Locate the cell with the specified text and output its [X, Y] center coordinate. 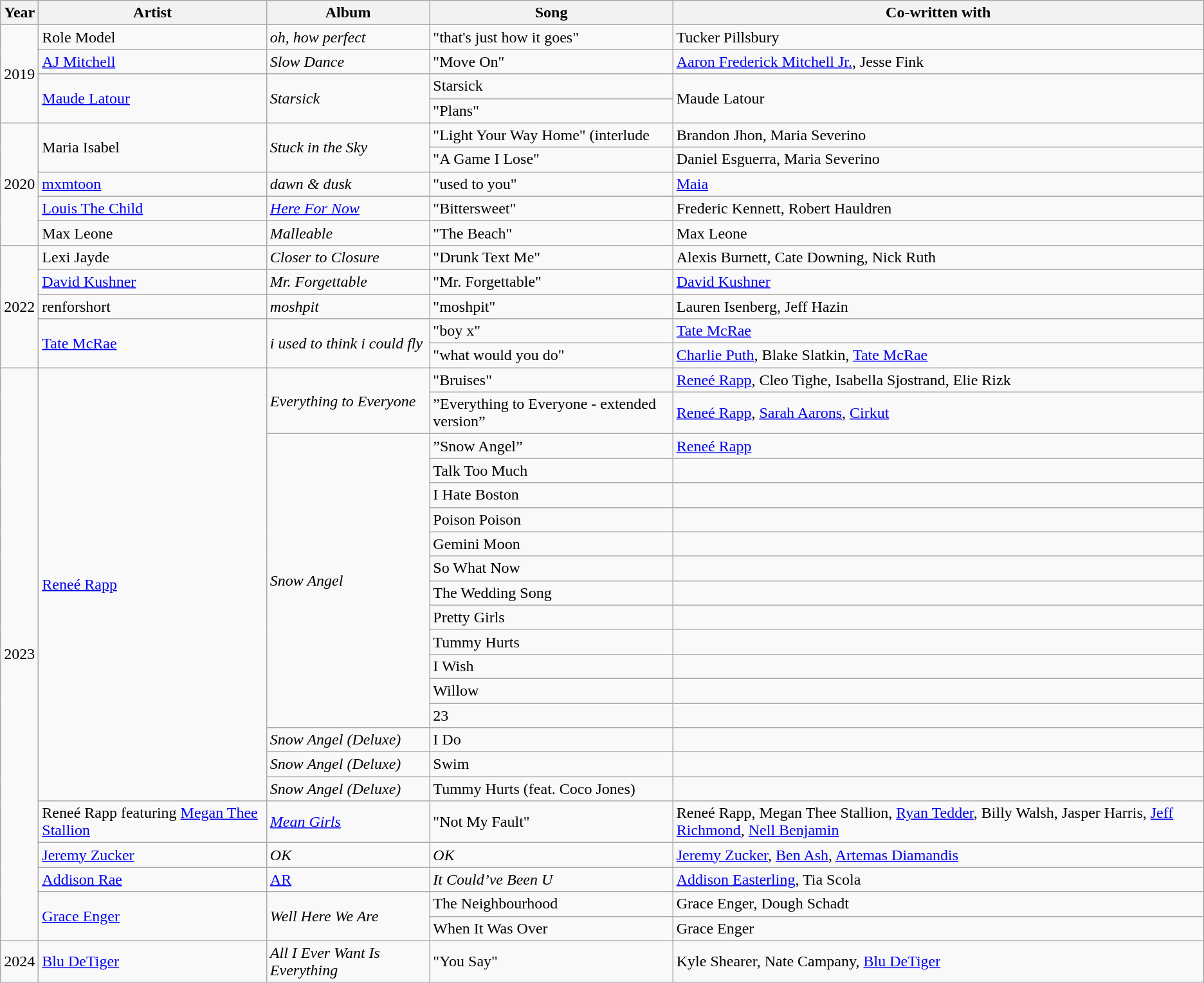
"boy x" [551, 331]
”Everything to Everyone - extended version” [551, 413]
"Mr. Forgettable" [551, 282]
"Bruises" [551, 380]
"Light Your Way Home" (interlude [551, 135]
Reneé Rapp, Megan Thee Stallion, Ryan Tedder, Billy Walsh, Jasper Harris, Jeff Richmond, Nell Benjamin [938, 822]
"that's just how it goes" [551, 37]
Grace Enger, Dough Schadt [938, 904]
"Drunk Text Me" [551, 257]
renforshort [152, 307]
oh, how perfect [348, 37]
2020 [19, 184]
"A Game I Lose" [551, 159]
Lexi Jayde [152, 257]
Song [551, 13]
Closer to Closure [348, 257]
Gemini Moon [551, 544]
Willow [551, 690]
Swim [551, 764]
Charlie Puth, Blake Slatkin, Tate McRae [938, 356]
Everything to Everyone [348, 401]
AR [348, 879]
Tummy Hurts [551, 642]
Maia [938, 184]
Blu DeTiger [152, 962]
Role Model [152, 37]
23 [551, 716]
dawn & dusk [348, 184]
Talk Too Much [551, 471]
Co-written with [938, 13]
Maria Isabel [152, 147]
Here For Now [348, 208]
moshpit [348, 307]
AJ Mitchell [152, 62]
mxmtoon [152, 184]
I Wish [551, 666]
Lauren Isenberg, Jeff Hazin [938, 307]
Reneé Rapp, Sarah Aarons, Cirkut [938, 413]
"Bittersweet" [551, 208]
Tucker Pillsbury [938, 37]
2024 [19, 962]
Slow Dance [348, 62]
"Move On" [551, 62]
"You Say" [551, 962]
Malleable [348, 233]
”Snow Angel” [551, 446]
When It Was Over [551, 928]
Reneé Rapp featuring Megan Thee Stallion [152, 822]
Year [19, 13]
Poison Poison [551, 519]
I Do [551, 740]
Addison Easterling, Tia Scola [938, 879]
I Hate Boston [551, 495]
Aaron Frederick Mitchell Jr., Jesse Fink [938, 62]
Artist [152, 13]
The Neighbourhood [551, 904]
Louis The Child [152, 208]
Mr. Forgettable [348, 282]
"moshpit" [551, 307]
All I Ever Want Is Everything [348, 962]
Well Here We Are [348, 916]
So What Now [551, 568]
Daniel Esguerra, Maria Severino [938, 159]
2022 [19, 306]
i used to think i could fly [348, 343]
Album [348, 13]
2023 [19, 654]
Mean Girls [348, 822]
Jeremy Zucker [152, 855]
Brandon Jhon, Maria Severino [938, 135]
2019 [19, 74]
Addison Rae [152, 879]
Alexis Burnett, Cate Downing, Nick Ruth [938, 257]
"what would you do" [551, 356]
Jeremy Zucker, Ben Ash, Artemas Diamandis [938, 855]
Frederic Kennett, Robert Hauldren [938, 208]
It Could’ve Been U [551, 879]
The Wedding Song [551, 593]
"The Beach" [551, 233]
Reneé Rapp, Cleo Tighe, Isabella Sjostrand, Elie Rizk [938, 380]
"Not My Fault" [551, 822]
Stuck in the Sky [348, 147]
Snow Angel [348, 581]
"used to you" [551, 184]
Kyle Shearer, Nate Campany, Blu DeTiger [938, 962]
"Plans" [551, 111]
Tummy Hurts (feat. Coco Jones) [551, 789]
Pretty Girls [551, 617]
